Extract the (x, y) coordinate from the center of the cell holding the provided text.  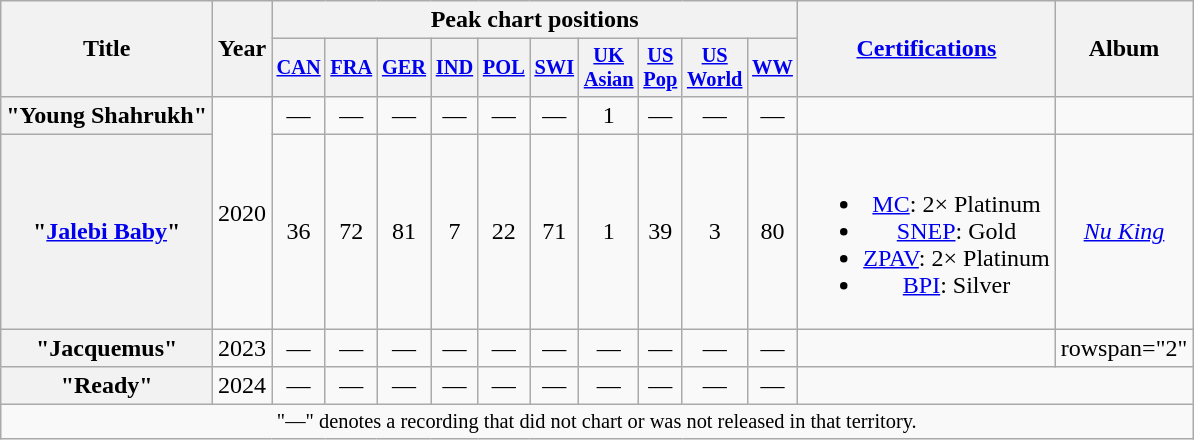
GER (404, 68)
Certifications (927, 49)
39 (660, 232)
"Young Shahrukh" (107, 115)
36 (299, 232)
WW (772, 68)
72 (351, 232)
"Jacquemus" (107, 348)
"Ready" (107, 386)
CAN (299, 68)
USWorld (714, 68)
2023 (242, 348)
2024 (242, 386)
2020 (242, 212)
Year (242, 49)
22 (504, 232)
SWI (554, 68)
71 (554, 232)
FRA (351, 68)
"—" denotes a recording that did not chart or was not released in that territory. (597, 422)
POL (504, 68)
7 (454, 232)
MC: 2× PlatinumSNEP: GoldZPAV: 2× PlatinumBPI: Silver (927, 232)
"Jalebi Baby" (107, 232)
UKAsian (609, 68)
Nu King (1124, 232)
80 (772, 232)
Album (1124, 49)
81 (404, 232)
USPop (660, 68)
Title (107, 49)
Peak chart positions (535, 20)
IND (454, 68)
rowspan="2" (1124, 348)
3 (714, 232)
